From the cell containing the given text, extract its center point as [X, Y] coordinate. 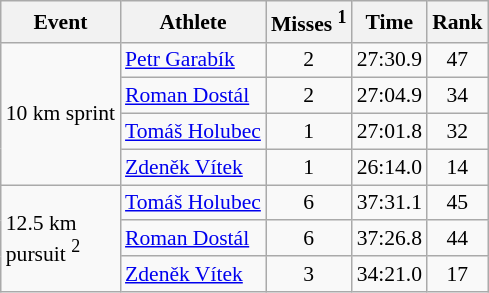
Event [60, 22]
27:30.9 [390, 60]
34:21.0 [390, 274]
Rank [458, 22]
12.5 km pursuit 2 [60, 238]
27:01.8 [390, 132]
37:31.1 [390, 203]
26:14.0 [390, 167]
47 [458, 60]
Petr Garabík [193, 60]
Athlete [193, 22]
37:26.8 [390, 239]
3 [309, 274]
32 [458, 132]
14 [458, 167]
27:04.9 [390, 96]
44 [458, 239]
Time [390, 22]
17 [458, 274]
34 [458, 96]
Misses 1 [309, 22]
10 km sprint [60, 113]
45 [458, 203]
